From the cell containing the given text, extract its center point as (X, Y) coordinate. 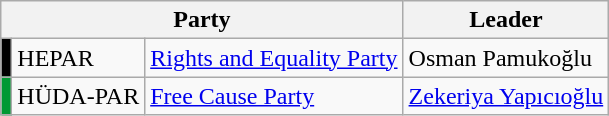
Free Cause Party (274, 96)
Osman Pamukoğlu (506, 58)
Leader (506, 20)
Zekeriya Yapıcıoğlu (506, 96)
Party (202, 20)
HEPAR (78, 58)
HÜDA-PAR (78, 96)
Rights and Equality Party (274, 58)
